Capture the cell that displays the provided text and extract its (x, y) central coordinate. 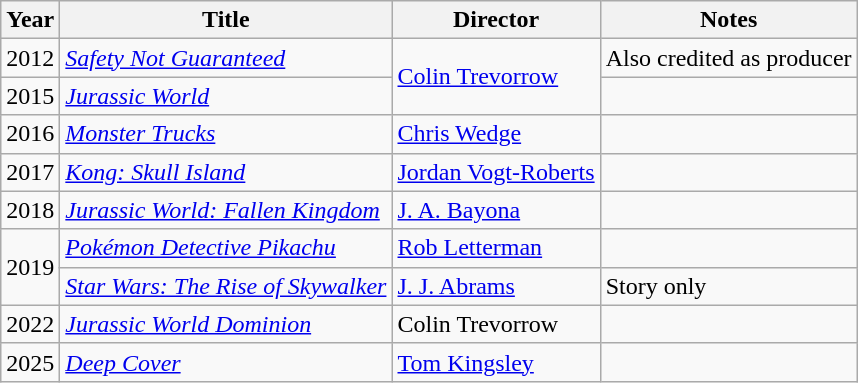
Tom Kingsley (496, 362)
2012 (30, 58)
Jurassic World Dominion (226, 324)
2022 (30, 324)
J. J. Abrams (496, 286)
2016 (30, 134)
Jurassic World: Fallen Kingdom (226, 210)
Chris Wedge (496, 134)
Deep Cover (226, 362)
2017 (30, 172)
2025 (30, 362)
Pokémon Detective Pikachu (226, 248)
Director (496, 20)
Notes (728, 20)
Star Wars: The Rise of Skywalker (226, 286)
Kong: Skull Island (226, 172)
2018 (30, 210)
Safety Not Guaranteed (226, 58)
Year (30, 20)
Story only (728, 286)
Jurassic World (226, 96)
Rob Letterman (496, 248)
2015 (30, 96)
Title (226, 20)
2019 (30, 267)
Jordan Vogt-Roberts (496, 172)
Also credited as producer (728, 58)
Monster Trucks (226, 134)
J. A. Bayona (496, 210)
